Determine the [x, y] coordinate at the center of the cell enclosing the given text.  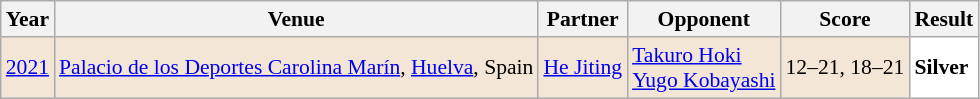
Opponent [704, 19]
Palacio de los Deportes Carolina Marín, Huelva, Spain [296, 68]
Partner [582, 19]
Result [944, 19]
He Jiting [582, 68]
2021 [28, 68]
12–21, 18–21 [844, 68]
Year [28, 19]
Score [844, 19]
Venue [296, 19]
Takuro Hoki Yugo Kobayashi [704, 68]
Silver [944, 68]
